Locate the cell with the specified text and output its (X, Y) center coordinate. 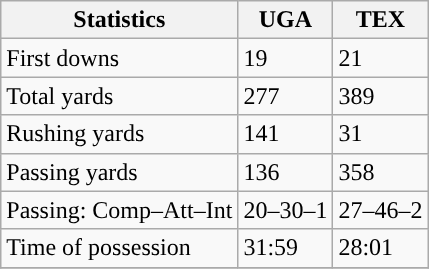
Time of possession (120, 248)
31 (380, 134)
Passing yards (120, 172)
20–30–1 (286, 210)
Total yards (120, 96)
Passing: Comp–Att–Int (120, 210)
19 (286, 58)
27–46–2 (380, 210)
277 (286, 96)
First downs (120, 58)
21 (380, 58)
28:01 (380, 248)
Statistics (120, 20)
31:59 (286, 248)
358 (380, 172)
136 (286, 172)
389 (380, 96)
Rushing yards (120, 134)
141 (286, 134)
UGA (286, 20)
TEX (380, 20)
